Search for the cell housing the specified text and yield its [X, Y] center coordinate. 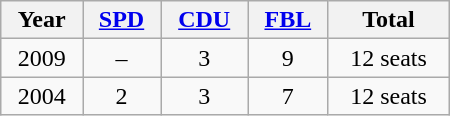
2009 [42, 58]
SPD [121, 20]
2004 [42, 96]
Total [388, 20]
FBL [288, 20]
2 [121, 96]
9 [288, 58]
– [121, 58]
7 [288, 96]
CDU [204, 20]
Year [42, 20]
